Find where the given text appears and provide that cell's center as [X, Y] coordinate. 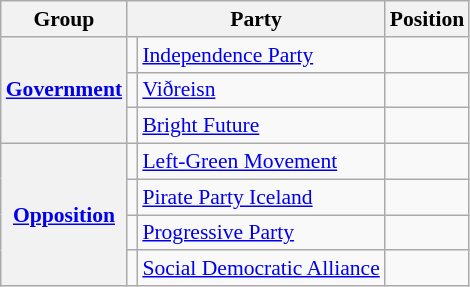
Left-Green Movement [260, 162]
Social Democratic Alliance [260, 269]
Pirate Party Iceland [260, 197]
Viðreisn [260, 90]
Bright Future [260, 126]
Party [256, 19]
Progressive Party [260, 233]
Position [427, 19]
Government [64, 90]
Opposition [64, 215]
Group [64, 19]
Independence Party [260, 55]
